From the cell containing the given text, extract its center point as (X, Y) coordinate. 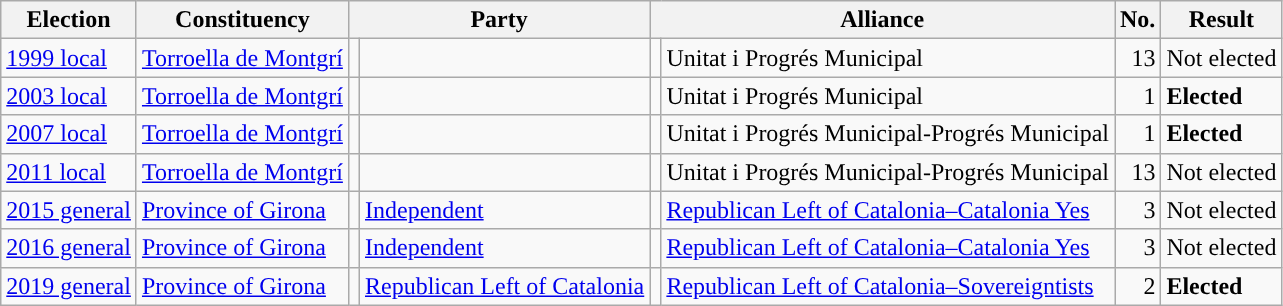
Result (1222, 20)
2 (1137, 286)
Republican Left of Catalonia–Sovereigntists (888, 286)
2003 local (69, 96)
2019 general (69, 286)
2011 local (69, 172)
2007 local (69, 134)
No. (1137, 20)
Republican Left of Catalonia (504, 286)
1999 local (69, 58)
Party (498, 20)
Election (69, 20)
2016 general (69, 248)
Constituency (242, 20)
2015 general (69, 210)
Alliance (882, 20)
